Find where the given text appears and provide that cell's center as (x, y) coordinate. 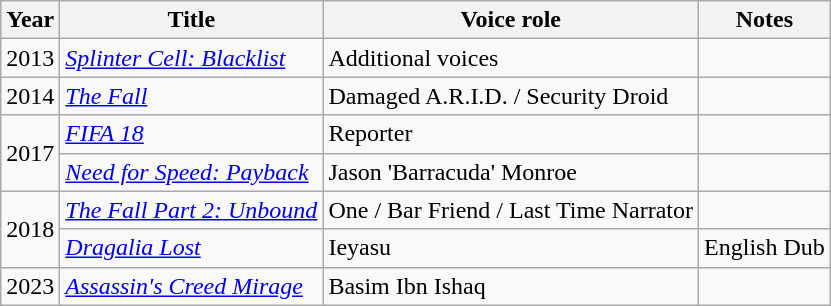
One / Bar Friend / Last Time Narrator (511, 210)
FIFA 18 (192, 134)
Splinter Cell: Blacklist (192, 58)
The Fall Part 2: Unbound (192, 210)
The Fall (192, 96)
Need for Speed: Payback (192, 172)
Voice role (511, 20)
2017 (30, 153)
Year (30, 20)
2018 (30, 229)
Additional voices (511, 58)
Notes (765, 20)
Title (192, 20)
2023 (30, 286)
Jason 'Barracuda' Monroe (511, 172)
2014 (30, 96)
English Dub (765, 248)
2013 (30, 58)
Reporter (511, 134)
Dragalia Lost (192, 248)
Ieyasu (511, 248)
Basim Ibn Ishaq (511, 286)
Assassin's Creed Mirage (192, 286)
Damaged A.R.I.D. / Security Droid (511, 96)
